Locate the cell with the specified text and output its (x, y) center coordinate. 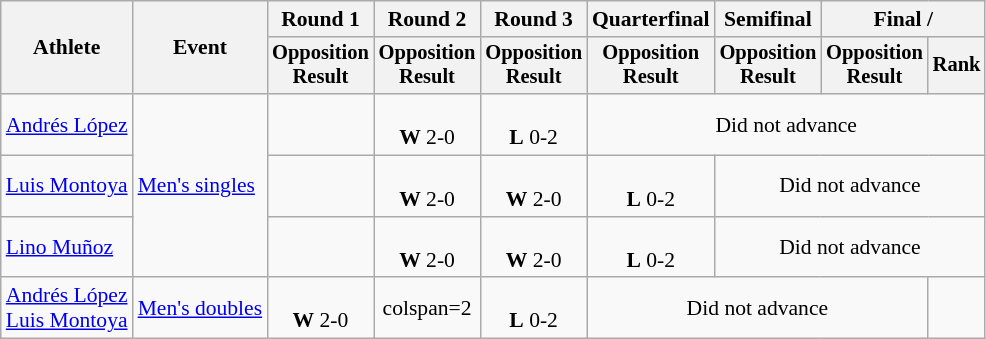
Event (200, 48)
Rank (957, 66)
Lino Muñoz (67, 248)
Men's singles (200, 186)
colspan=2 (428, 308)
Andrés LópezLuis Montoya (67, 308)
Andrés López (67, 124)
Round 3 (534, 19)
Final / (903, 19)
Round 2 (428, 19)
Men's doubles (200, 308)
Luis Montoya (67, 186)
Quarterfinal (651, 19)
Round 1 (320, 19)
Athlete (67, 48)
Semifinal (768, 19)
